Detect which cell encompasses the target text, then output its [X, Y] center coordinate. 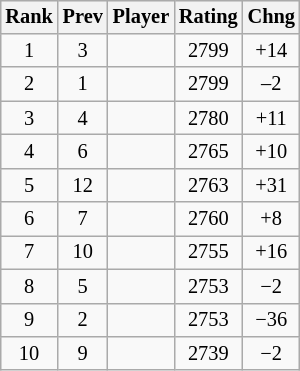
Prev [83, 17]
Rank [28, 17]
+31 [272, 185]
2760 [208, 219]
+11 [272, 118]
Player [141, 17]
+14 [272, 51]
−36 [272, 320]
8 [28, 286]
Rating [208, 17]
2755 [208, 253]
+16 [272, 253]
Chng [272, 17]
12 [83, 185]
–2 [272, 84]
+8 [272, 219]
2765 [208, 152]
2780 [208, 118]
2739 [208, 354]
+10 [272, 152]
2763 [208, 185]
